Identify which cell holds the provided text, then report its [x, y] central coordinate. 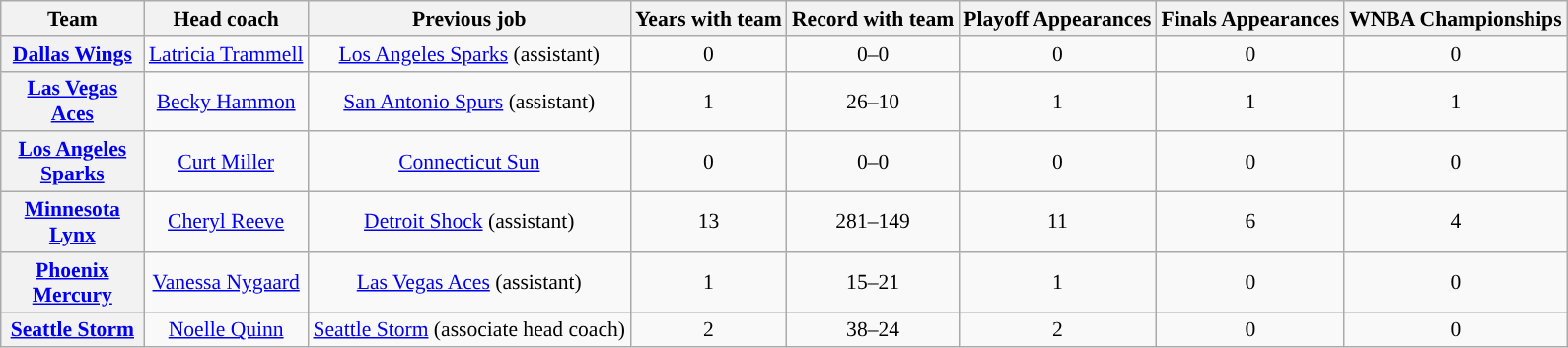
Phoenix Mercury [73, 282]
11 [1057, 223]
Becky Hammon [227, 101]
Dallas Wings [73, 54]
Head coach [227, 19]
Years with team [708, 19]
Seattle Storm (associate head coach) [469, 330]
Connecticut Sun [469, 162]
Playoff Appearances [1057, 19]
Latricia Trammell [227, 54]
6 [1250, 223]
38–24 [873, 330]
Seattle Storm [73, 330]
Noelle Quinn [227, 330]
Los Angeles Sparks [73, 162]
Team [73, 19]
Cheryl Reeve [227, 223]
Los Angeles Sparks (assistant) [469, 54]
26–10 [873, 101]
Previous job [469, 19]
Minnesota Lynx [73, 223]
15–21 [873, 282]
281–149 [873, 223]
Curt Miller [227, 162]
Finals Appearances [1250, 19]
WNBA Championships [1456, 19]
Detroit Shock (assistant) [469, 223]
San Antonio Spurs (assistant) [469, 101]
Las Vegas Aces [73, 101]
Vanessa Nygaard [227, 282]
Record with team [873, 19]
13 [708, 223]
Las Vegas Aces (assistant) [469, 282]
4 [1456, 223]
